Determine the (x, y) coordinate at the center of the cell enclosing the given text.  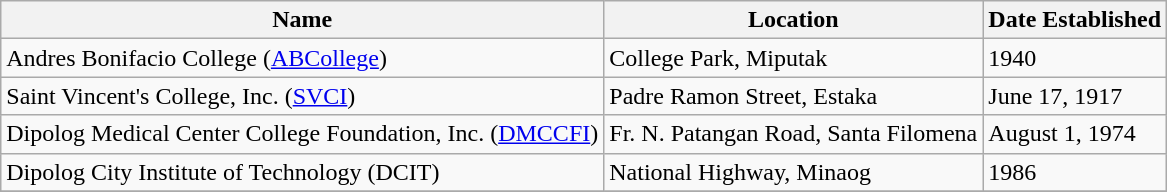
1986 (1075, 172)
Date Established (1075, 20)
Andres Bonifacio College (ABCollege) (302, 58)
Dipolog City Institute of Technology (DCIT) (302, 172)
College Park, Miputak (794, 58)
June 17, 1917 (1075, 96)
Name (302, 20)
1940 (1075, 58)
Padre Ramon Street, Estaka (794, 96)
August 1, 1974 (1075, 134)
Fr. N. Patangan Road, Santa Filomena (794, 134)
Dipolog Medical Center College Foundation, Inc. (DMCCFI) (302, 134)
Saint Vincent's College, Inc. (SVCI) (302, 96)
Location (794, 20)
National Highway, Minaog (794, 172)
